Provide the (X, Y) coordinate of the cell's center where the given text is located.  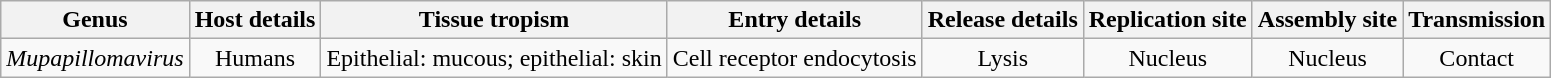
Genus (95, 20)
Release details (1002, 20)
Transmission (1477, 20)
Mupapillomavirus (95, 58)
Cell receptor endocytosis (794, 58)
Contact (1477, 58)
Replication site (1168, 20)
Tissue tropism (494, 20)
Epithelial: mucous; epithelial: skin (494, 58)
Assembly site (1327, 20)
Humans (255, 58)
Host details (255, 20)
Lysis (1002, 58)
Entry details (794, 20)
